Scan for the cell matching the given text and deliver its (x, y) coordinate at center. 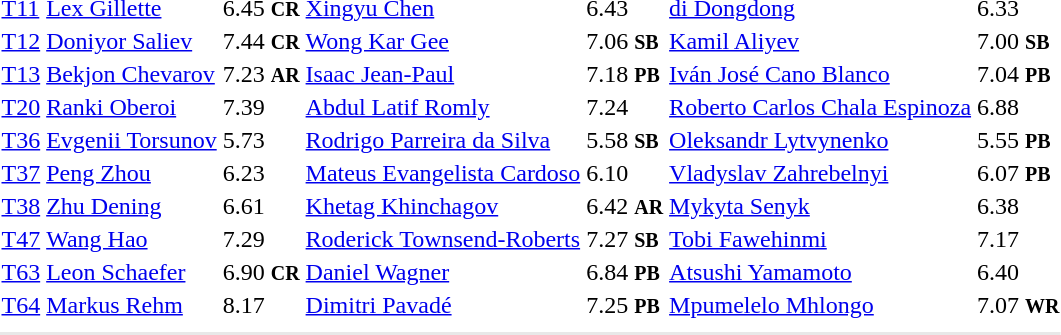
Isaac Jean-Paul (443, 74)
Khetag Khinchagov (443, 206)
Oleksandr Lytvynenko (820, 140)
T20 (21, 107)
5.73 (261, 140)
Abdul Latif Romly (443, 107)
Evgenii Torsunov (132, 140)
6.88 (1018, 107)
T47 (21, 239)
Tobi Fawehinmi (820, 239)
6.10 (625, 173)
6.40 (1018, 272)
Mateus Evangelista Cardoso (443, 173)
T38 (21, 206)
Leon Schaefer (132, 272)
Mykyta Senyk (820, 206)
6.84 PB (625, 272)
Mpumelelo Mhlongo (820, 305)
Iván José Cano Blanco (820, 74)
T13 (21, 74)
7.07 WR (1018, 305)
7.06 SB (625, 41)
7.04 PB (1018, 74)
7.44 CR (261, 41)
Wang Hao (132, 239)
Roberto Carlos Chala Espinoza (820, 107)
Kamil Aliyev (820, 41)
T36 (21, 140)
7.29 (261, 239)
Bekjon Chevarov (132, 74)
7.24 (625, 107)
Zhu Dening (132, 206)
Peng Zhou (132, 173)
7.17 (1018, 239)
Rodrigo Parreira da Silva (443, 140)
Roderick Townsend-Roberts (443, 239)
7.27 SB (625, 239)
Markus Rehm (132, 305)
T63 (21, 272)
7.00 SB (1018, 41)
T12 (21, 41)
7.25 PB (625, 305)
7.23 AR (261, 74)
T37 (21, 173)
7.39 (261, 107)
Ranki Oberoi (132, 107)
6.42 AR (625, 206)
8.17 (261, 305)
6.90 CR (261, 272)
6.38 (1018, 206)
T64 (21, 305)
7.18 PB (625, 74)
Vladyslav Zahrebelnyi (820, 173)
5.58 SB (625, 140)
Daniel Wagner (443, 272)
Dimitri Pavadé (443, 305)
Wong Kar Gee (443, 41)
5.55 PB (1018, 140)
6.07 PB (1018, 173)
6.23 (261, 173)
Doniyor Saliev (132, 41)
6.61 (261, 206)
Atsushi Yamamoto (820, 272)
